Identify which cell holds the provided text, then report its [x, y] central coordinate. 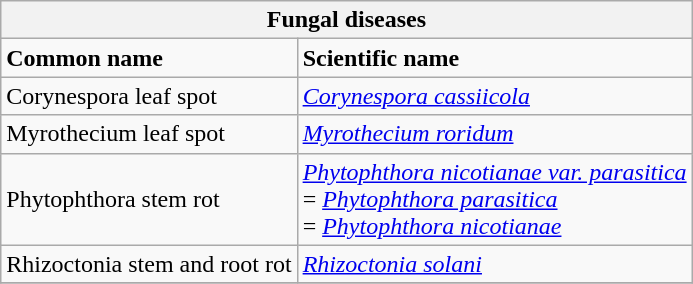
Common name [149, 58]
Rhizoctonia stem and root rot [149, 264]
Corynespora cassiicola [494, 96]
Myrothecium roridum [494, 134]
Phytophthora stem rot [149, 199]
Fungal diseases [346, 20]
Rhizoctonia solani [494, 264]
Corynespora leaf spot [149, 96]
Myrothecium leaf spot [149, 134]
Scientific name [494, 58]
Phytophthora nicotianae var. parasitica = Phytophthora parasitica = Phytophthora nicotianae [494, 199]
